Output the (X, Y) coordinate of the center of the cell containing the given text.  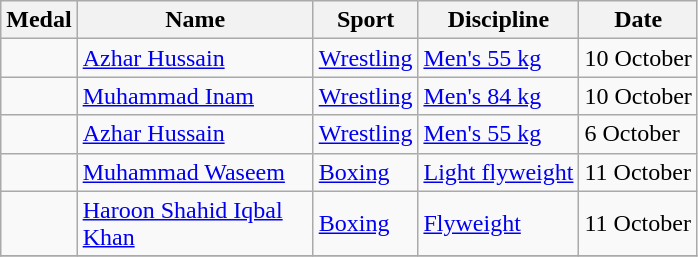
Flyweight (498, 224)
Name (195, 20)
6 October (638, 134)
Light flyweight (498, 172)
Men's 84 kg (498, 96)
Discipline (498, 20)
Sport (366, 20)
Medal (39, 20)
Haroon Shahid Iqbal Khan (195, 224)
Muhammad Inam (195, 96)
Date (638, 20)
Muhammad Waseem (195, 172)
